Extract the [X, Y] coordinate from the center of the cell holding the provided text.  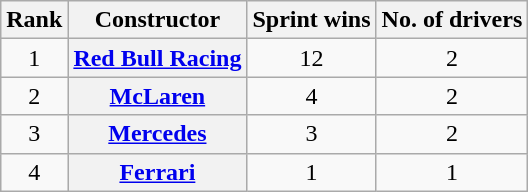
McLaren [158, 96]
No. of drivers [452, 20]
Mercedes [158, 134]
Constructor [158, 20]
Ferrari [158, 172]
12 [312, 58]
Rank [34, 20]
Red Bull Racing [158, 58]
Sprint wins [312, 20]
